Extract the (x, y) coordinate from the center of the cell holding the provided text.  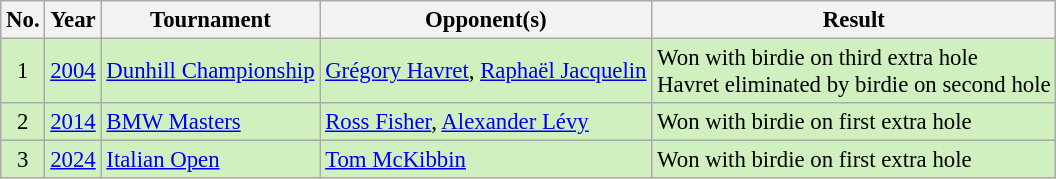
3 (23, 160)
Won with birdie on third extra holeHavret eliminated by birdie on second hole (854, 72)
No. (23, 20)
Opponent(s) (486, 20)
Tournament (210, 20)
Grégory Havret, Raphaël Jacquelin (486, 72)
BMW Masters (210, 122)
2024 (73, 160)
2 (23, 122)
Year (73, 20)
Tom McKibbin (486, 160)
1 (23, 72)
Italian Open (210, 160)
2014 (73, 122)
Result (854, 20)
Ross Fisher, Alexander Lévy (486, 122)
2004 (73, 72)
Dunhill Championship (210, 72)
